Output the (x, y) coordinate of the center of the cell containing the given text.  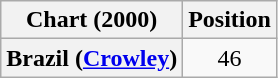
Chart (2000) (92, 20)
Brazil (Crowley) (92, 58)
Position (230, 20)
46 (230, 58)
